Pinpoint the cell where the given text exists, returning its [X, Y] midpoint coordinate. 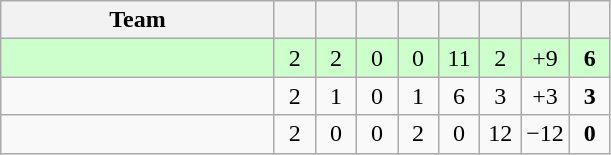
12 [500, 134]
11 [460, 58]
−12 [546, 134]
Team [138, 20]
+3 [546, 96]
+9 [546, 58]
